Search for the cell housing the specified text and yield its (x, y) center coordinate. 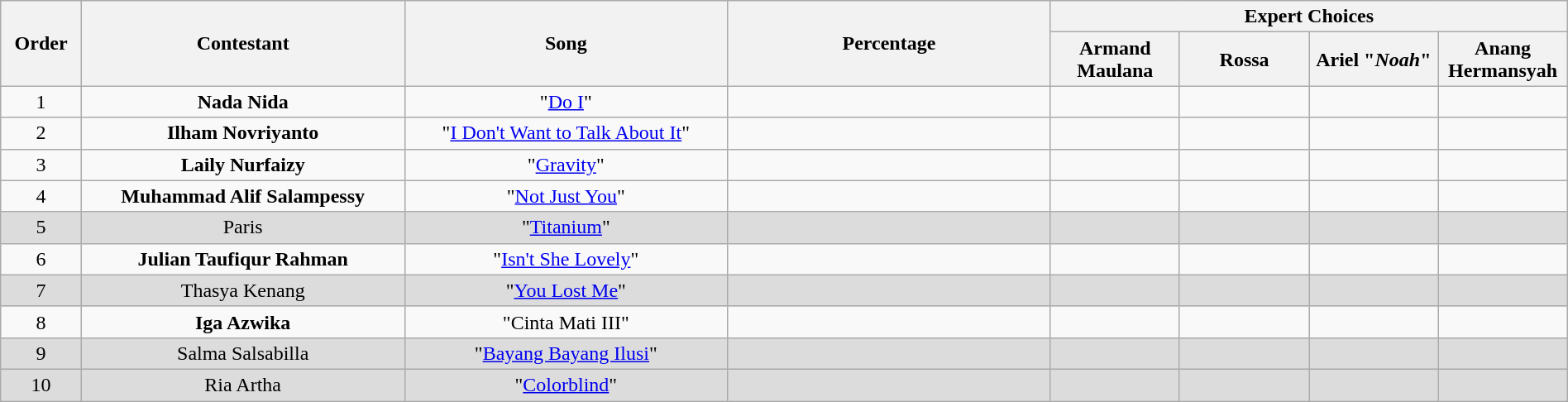
6 (41, 259)
1 (41, 102)
Salma Salsabilla (243, 353)
Muhammad Alif Salampessy (243, 196)
"You Lost Me" (566, 290)
10 (41, 385)
Song (566, 43)
Order (41, 43)
"Do I" (566, 102)
7 (41, 290)
Armand Maulana (1115, 60)
Contestant (243, 43)
5 (41, 227)
Rossa (1244, 60)
"Bayang Bayang Ilusi" (566, 353)
Julian Taufiqur Rahman (243, 259)
"I Don't Want to Talk About It" (566, 133)
4 (41, 196)
Ria Artha (243, 385)
Nada Nida (243, 102)
Anang Hermansyah (1503, 60)
"Cinta Mati III" (566, 322)
Iga Azwika (243, 322)
9 (41, 353)
"Isn't She Lovely" (566, 259)
"Gravity" (566, 165)
Thasya Kenang (243, 290)
Ariel "Noah" (1374, 60)
Expert Choices (1308, 17)
Ilham Novriyanto (243, 133)
Percentage (890, 43)
3 (41, 165)
"Titanium" (566, 227)
"Not Just You" (566, 196)
2 (41, 133)
Laily Nurfaizy (243, 165)
Paris (243, 227)
"Colorblind" (566, 385)
8 (41, 322)
